Locate the cell with the specified text and output its (x, y) center coordinate. 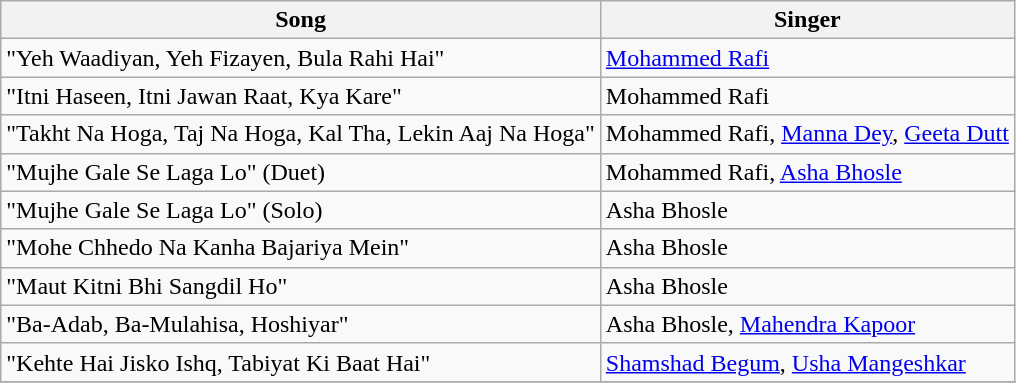
Mohammed Rafi, Manna Dey, Geeta Dutt (807, 134)
"Mujhe Gale Se Laga Lo" (Duet) (301, 172)
"Itni Haseen, Itni Jawan Raat, Kya Kare" (301, 96)
"Mujhe Gale Se Laga Lo" (Solo) (301, 210)
Shamshad Begum, Usha Mangeshkar (807, 362)
"Takht Na Hoga, Taj Na Hoga, Kal Tha, Lekin Aaj Na Hoga" (301, 134)
Asha Bhosle, Mahendra Kapoor (807, 324)
Song (301, 20)
"Maut Kitni Bhi Sangdil Ho" (301, 286)
"Yeh Waadiyan, Yeh Fizayen, Bula Rahi Hai" (301, 58)
"Kehte Hai Jisko Ishq, Tabiyat Ki Baat Hai" (301, 362)
"Ba-Adab, Ba-Mulahisa, Hoshiyar" (301, 324)
Mohammed Rafi, Asha Bhosle (807, 172)
Singer (807, 20)
"Mohe Chhedo Na Kanha Bajariya Mein" (301, 248)
